Return [x, y] of the center of cell containing provided text 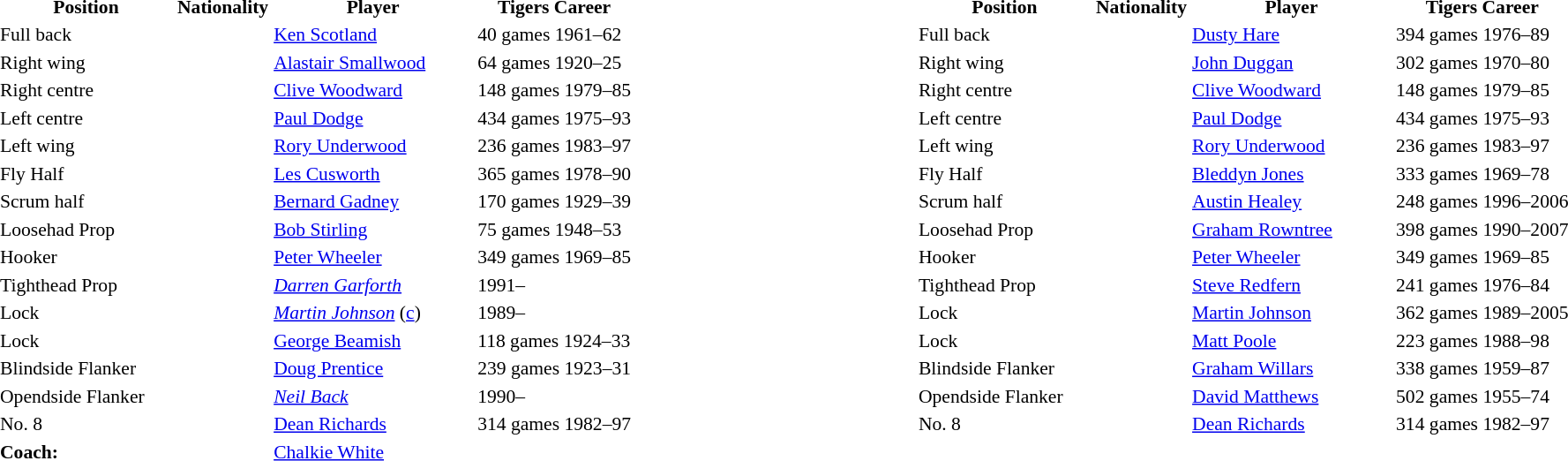
314 games 1982–97 [554, 424]
118 games 1924–33 [554, 341]
Martin Johnson (c) [373, 313]
Loosehad Prop [1004, 230]
170 games 1929–39 [554, 201]
64 games 1920–25 [554, 62]
434 games 1975–93 [554, 118]
349 games 1969–85 [554, 257]
Left centre [1004, 118]
Left wing [1004, 146]
Bob Stirling [373, 230]
Austin Healey [1292, 201]
Graham Rowntree [1292, 230]
40 games 1961–62 [554, 34]
Darren Garforth [373, 284]
David Matthews [1292, 396]
Graham Willars [1292, 368]
Bernard Gadney [373, 201]
365 games 1978–90 [554, 173]
Alastair Smallwood [373, 62]
Bleddyn Jones [1292, 173]
Martin Johnson [1292, 313]
Les Cusworth [373, 173]
Hooker [1004, 257]
Tighthead Prop [1004, 284]
1991– [554, 284]
Full back [1004, 34]
Steve Redfern [1292, 284]
Opendside Flanker [1004, 396]
1990– [554, 396]
George Beamish [373, 341]
1989– [554, 313]
No. 8 [1004, 424]
Right centre [1004, 90]
Blindside Flanker [1004, 368]
John Duggan [1292, 62]
Dusty Hare [1292, 34]
148 games 1979–85 [554, 90]
75 games 1948–53 [554, 230]
Ken Scotland [373, 34]
Scrum half [1004, 201]
Neil Back [373, 396]
239 games 1923–31 [554, 368]
236 games 1983–97 [554, 146]
Doug Prentice [373, 368]
Fly Half [1004, 173]
Matt Poole [1292, 341]
Right wing [1004, 62]
